From the cell containing the given text, extract its center point as [x, y] coordinate. 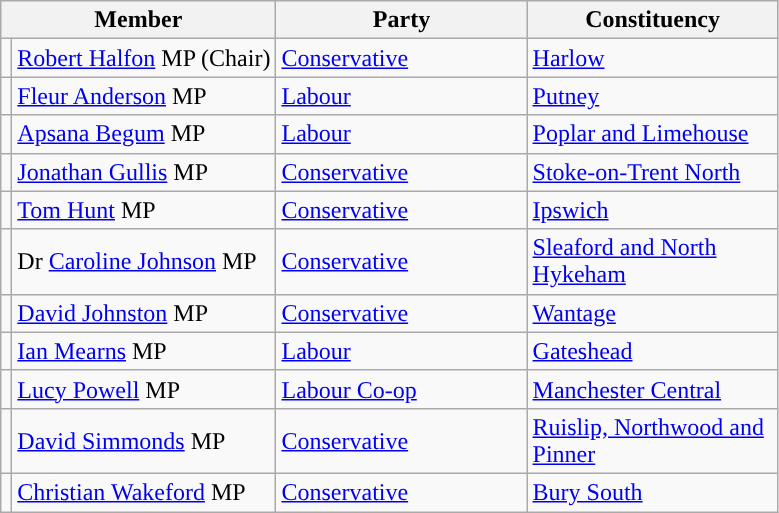
Jonathan Gullis MP [144, 172]
Fleur Anderson MP [144, 96]
Ian Mearns MP [144, 351]
Ruislip, Northwood and Pinner [652, 440]
Wantage [652, 313]
Lucy Powell MP [144, 389]
David Johnston MP [144, 313]
Poplar and Limehouse [652, 134]
Member [138, 20]
Gateshead [652, 351]
David Simmonds MP [144, 440]
Christian Wakeford MP [144, 492]
Tom Hunt MP [144, 210]
Party [402, 20]
Ipswich [652, 210]
Dr Caroline Johnson MP [144, 262]
Putney [652, 96]
Robert Halfon MP (Chair) [144, 58]
Bury South [652, 492]
Sleaford and North Hykeham [652, 262]
Manchester Central [652, 389]
Constituency [652, 20]
Stoke-on-Trent North [652, 172]
Apsana Begum MP [144, 134]
Harlow [652, 58]
Labour Co-op [402, 389]
